Detect which cell encompasses the target text, then output its (x, y) center coordinate. 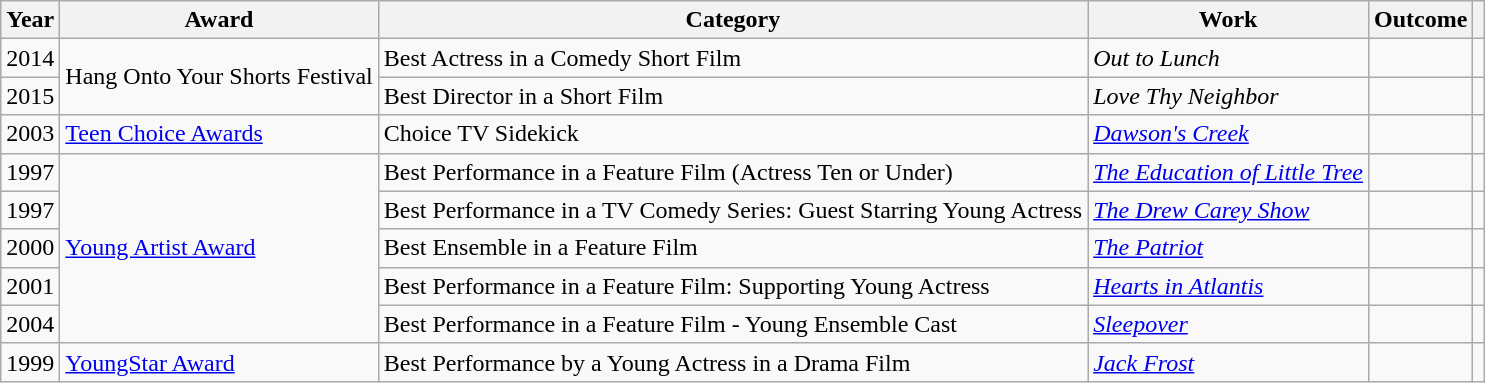
Sleepover (1228, 324)
Best Performance by a Young Actress in a Drama Film (732, 362)
Year (30, 20)
Out to Lunch (1228, 58)
Jack Frost (1228, 362)
Award (219, 20)
The Patriot (1228, 248)
2004 (30, 324)
1999 (30, 362)
2015 (30, 96)
Hang Onto Your Shorts Festival (219, 77)
Dawson's Creek (1228, 134)
Love Thy Neighbor (1228, 96)
2014 (30, 58)
Young Artist Award (219, 248)
Work (1228, 20)
Best Performance in a Feature Film (Actress Ten or Under) (732, 172)
Category (732, 20)
Teen Choice Awards (219, 134)
Best Performance in a Feature Film: Supporting Young Actress (732, 286)
Best Performance in a Feature Film - Young Ensemble Cast (732, 324)
Best Ensemble in a Feature Film (732, 248)
2003 (30, 134)
Outcome (1420, 20)
2001 (30, 286)
Best Director in a Short Film (732, 96)
Best Performance in a TV Comedy Series: Guest Starring Young Actress (732, 210)
2000 (30, 248)
The Drew Carey Show (1228, 210)
The Education of Little Tree (1228, 172)
Hearts in Atlantis (1228, 286)
YoungStar Award (219, 362)
Best Actress in a Comedy Short Film (732, 58)
Choice TV Sidekick (732, 134)
